Scan for the cell matching the given text and deliver its (x, y) coordinate at center. 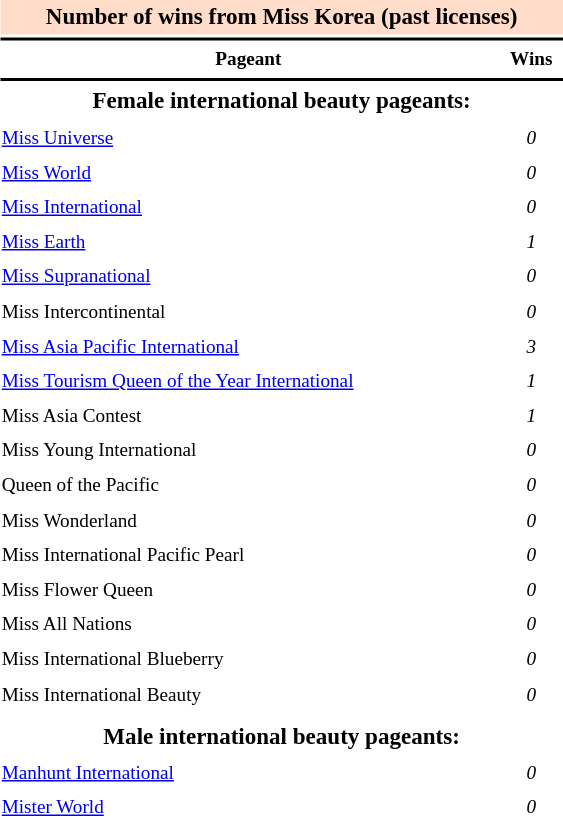
Miss Supranational (248, 277)
Miss International Blueberry (248, 660)
Miss Tourism Queen of the Year International (248, 382)
Miss World (248, 173)
Miss International Pacific Pearl (248, 556)
Pageant (248, 60)
Miss All Nations (248, 625)
Miss Wonderland (248, 521)
Female international beauty pageants: (282, 102)
Male international beauty pageants: (282, 738)
Miss Intercontinental (248, 312)
Miss International (248, 208)
Queen of the Pacific (248, 486)
Wins (532, 60)
Manhunt International (248, 773)
Miss Young International (248, 451)
Miss Asia Pacific International (248, 347)
3 (532, 347)
Miss Universe (248, 138)
Miss International Beauty (248, 695)
Number of wins from Miss Korea (past licenses) (282, 18)
Miss Asia Contest (248, 417)
Miss Flower Queen (248, 590)
Miss Earth (248, 243)
